Output the [x, y] coordinate of the center of the cell containing the given text.  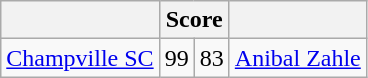
99 [176, 58]
Anibal Zahle [298, 58]
83 [212, 58]
Champville SC [80, 58]
Score [194, 20]
